Return [x, y] of the center of cell containing provided text 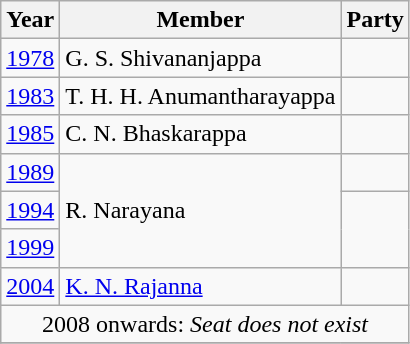
2004 [30, 286]
Party [375, 20]
1985 [30, 134]
G. S. Shivananjappa [200, 58]
Member [200, 20]
1978 [30, 58]
Year [30, 20]
K. N. Rajanna [200, 286]
2008 onwards: Seat does not exist [206, 324]
1994 [30, 210]
1999 [30, 248]
C. N. Bhaskarappa [200, 134]
1983 [30, 96]
1989 [30, 172]
R. Narayana [200, 210]
T. H. H. Anumantharayappa [200, 96]
